Output the [x, y] coordinate of the center of the cell containing the given text.  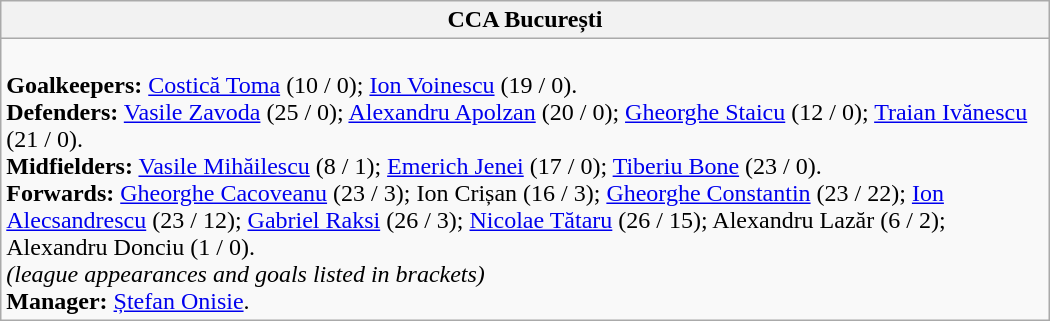
CCA București [525, 20]
